From the cell containing the given text, extract its center point as [x, y] coordinate. 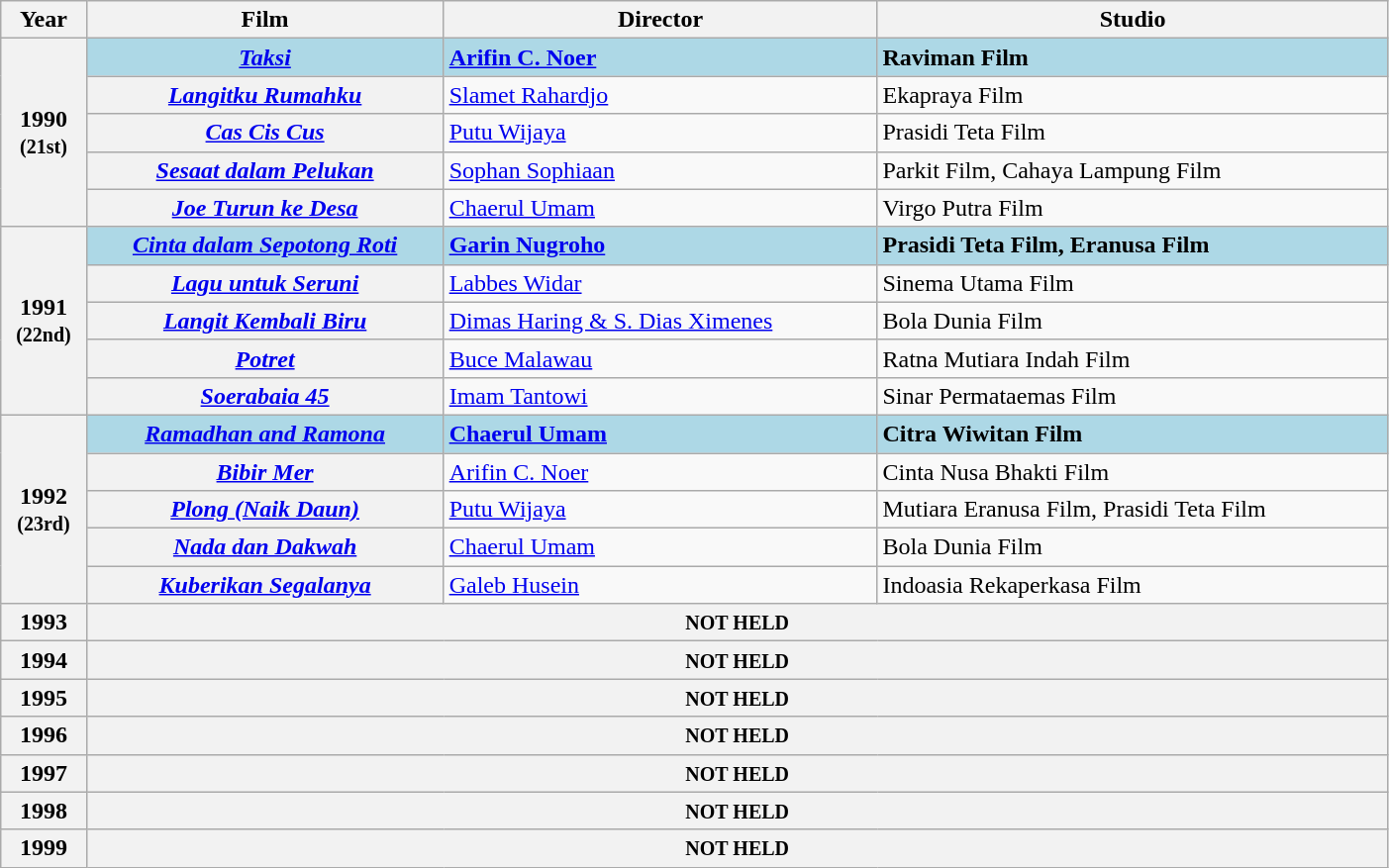
Taksi [265, 57]
Director [660, 20]
Nada dan Dakwah [265, 547]
Year [44, 20]
1993 [44, 623]
Langitku Rumahku [265, 95]
Sinar Permataemas Film [1133, 396]
Indoasia Rekaperkasa Film [1133, 585]
Kuberikan Segalanya [265, 585]
Garin Nugroho [660, 245]
Potret [265, 358]
Ramadhan and Ramona [265, 434]
Citra Wiwitan Film [1133, 434]
Langit Kembali Biru [265, 321]
Buce Malawau [660, 358]
Sesaat dalam Pelukan [265, 170]
1991(22nd) [44, 321]
Sophan Sophiaan [660, 170]
1996 [44, 735]
Plong (Naik Daun) [265, 510]
Lagu untuk Seruni [265, 283]
Imam Tantowi [660, 396]
Galeb Husein [660, 585]
Sinema Utama Film [1133, 283]
1999 [44, 848]
Joe Turun ke Desa [265, 208]
1990(21st) [44, 133]
Cas Cis Cus [265, 133]
Prasidi Teta Film [1133, 133]
1997 [44, 773]
Mutiara Eranusa Film, Prasidi Teta Film [1133, 510]
Dimas Haring & S. Dias Ximenes [660, 321]
1998 [44, 811]
Slamet Rahardjo [660, 95]
Studio [1133, 20]
Cinta dalam Sepotong Roti [265, 245]
1995 [44, 698]
1992(23rd) [44, 509]
Bibir Mer [265, 472]
1994 [44, 660]
Film [265, 20]
Raviman Film [1133, 57]
Ratna Mutiara Indah Film [1133, 358]
Parkit Film, Cahaya Lampung Film [1133, 170]
Labbes Widar [660, 283]
Ekapraya Film [1133, 95]
Virgo Putra Film [1133, 208]
Cinta Nusa Bhakti Film [1133, 472]
Prasidi Teta Film, Eranusa Film [1133, 245]
Soerabaia 45 [265, 396]
